Determine the [x, y] coordinate at the center of the cell enclosing the given text.  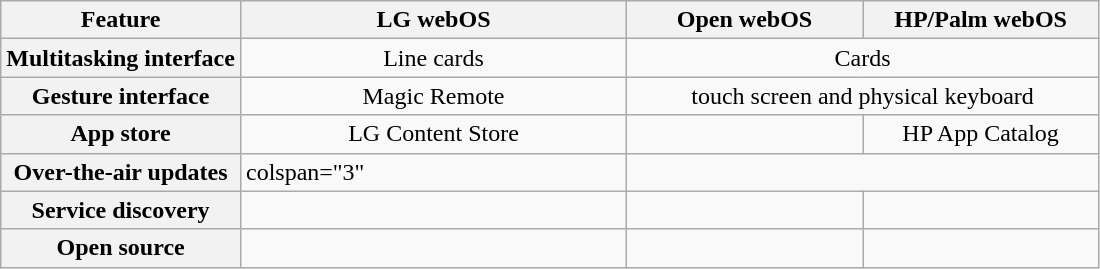
Feature [121, 20]
LG webOS [433, 20]
Gesture interface [121, 96]
App store [121, 134]
Magic Remote [433, 96]
Cards [863, 58]
Line cards [433, 58]
colspan="3" [433, 172]
HP/Palm webOS [981, 20]
Service discovery [121, 210]
HP App Catalog [981, 134]
Open webOS [745, 20]
Multitasking interface [121, 58]
Over-the-air updates [121, 172]
Open source [121, 248]
touch screen and physical keyboard [863, 96]
LG Content Store [433, 134]
